Output the (X, Y) coordinate of the center of the cell containing the given text.  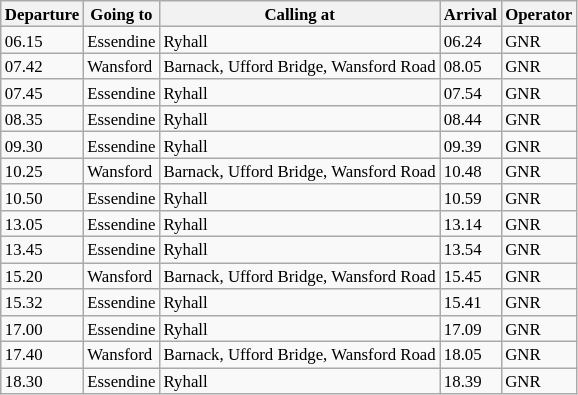
13.05 (42, 224)
08.05 (470, 66)
09.39 (470, 145)
09.30 (42, 145)
10.48 (470, 171)
13.54 (470, 250)
08.44 (470, 119)
18.05 (470, 355)
10.59 (470, 197)
Going to (121, 14)
13.14 (470, 224)
08.35 (42, 119)
06.15 (42, 40)
15.41 (470, 302)
10.25 (42, 171)
07.54 (470, 93)
18.30 (42, 381)
07.42 (42, 66)
15.20 (42, 276)
18.39 (470, 381)
Departure (42, 14)
15.32 (42, 302)
10.50 (42, 197)
07.45 (42, 93)
Operator (538, 14)
15.45 (470, 276)
Arrival (470, 14)
06.24 (470, 40)
17.00 (42, 328)
Calling at (299, 14)
13.45 (42, 250)
17.40 (42, 355)
17.09 (470, 328)
